Extract the (X, Y) coordinate from the center of the cell holding the provided text.  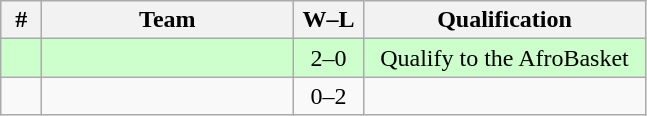
Qualification (504, 20)
W–L (328, 20)
0–2 (328, 96)
Team (168, 20)
Qualify to the AfroBasket (504, 58)
# (22, 20)
2–0 (328, 58)
